Extract the [x, y] coordinate from the center of the cell holding the provided text.  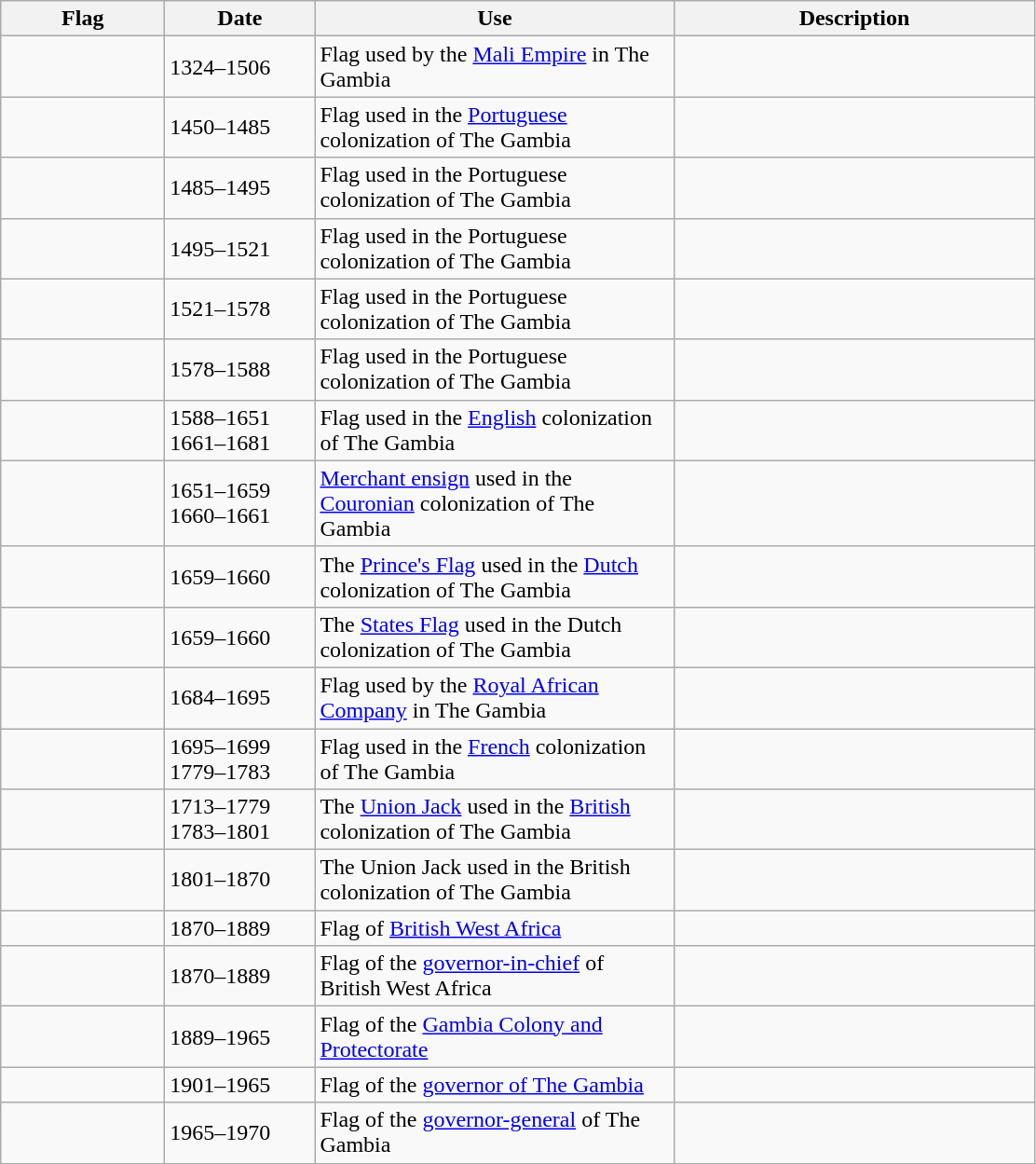
Description [854, 19]
Flag used by the Royal African Company in The Gambia [495, 697]
The States Flag used in the Dutch colonization of The Gambia [495, 637]
Flag of British West Africa [495, 928]
Flag of the Gambia Colony and Protectorate [495, 1036]
1695–16991779–1783 [240, 759]
Flag of the governor-in-chief of British West Africa [495, 977]
1651–16591660–1661 [240, 503]
1901–1965 [240, 1085]
Flag of the governor-general of The Gambia [495, 1133]
1801–1870 [240, 880]
The Prince's Flag used in the Dutch colonization of The Gambia [495, 576]
1521–1578 [240, 309]
1684–1695 [240, 697]
Date [240, 19]
Flag used by the Mali Empire in The Gambia [495, 67]
1450–1485 [240, 127]
Merchant ensign used in the Couronian colonization of The Gambia [495, 503]
1324–1506 [240, 67]
1485–1495 [240, 188]
1495–1521 [240, 248]
1965–1970 [240, 1133]
Flag [83, 19]
Flag used in the French colonization of The Gambia [495, 759]
Use [495, 19]
1713–17791783–1801 [240, 820]
Flag of the governor of The Gambia [495, 1085]
1889–1965 [240, 1036]
1588–16511661–1681 [240, 431]
1578–1588 [240, 369]
Flag used in the English colonization of The Gambia [495, 431]
